Find where the given text appears and provide that cell's center as [X, Y] coordinate. 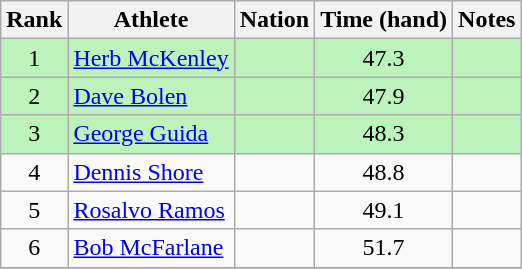
Time (hand) [384, 20]
Dennis Shore [151, 172]
49.1 [384, 210]
Bob McFarlane [151, 248]
Dave Bolen [151, 96]
47.9 [384, 96]
Rosalvo Ramos [151, 210]
5 [34, 210]
48.8 [384, 172]
4 [34, 172]
Athlete [151, 20]
2 [34, 96]
Notes [487, 20]
6 [34, 248]
1 [34, 58]
48.3 [384, 134]
Herb McKenley [151, 58]
Rank [34, 20]
47.3 [384, 58]
51.7 [384, 248]
Nation [274, 20]
George Guida [151, 134]
3 [34, 134]
